Identify which cell holds the provided text, then report its (X, Y) central coordinate. 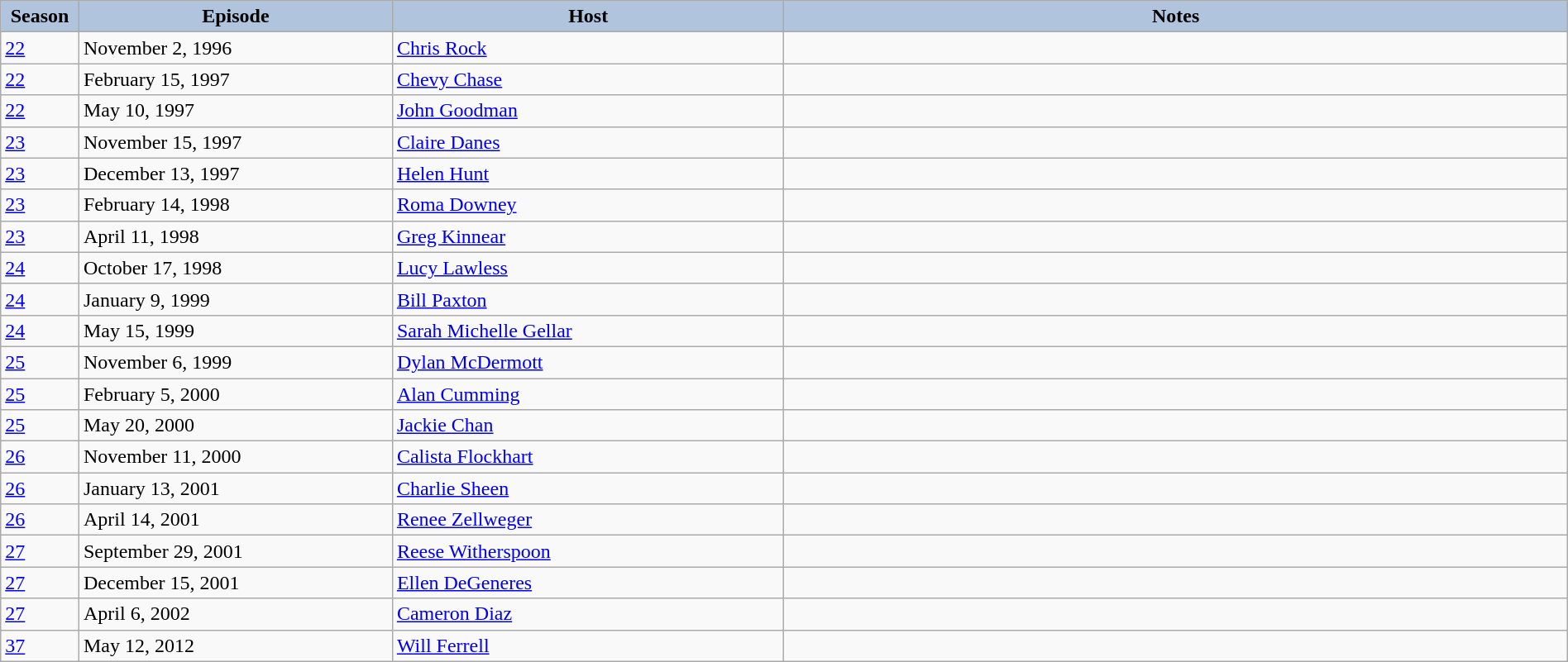
November 15, 1997 (235, 142)
Cameron Diaz (588, 614)
Greg Kinnear (588, 236)
Sarah Michelle Gellar (588, 331)
May 20, 2000 (235, 426)
January 13, 2001 (235, 488)
Alan Cumming (588, 394)
November 6, 1999 (235, 362)
November 2, 1996 (235, 48)
Episode (235, 17)
Renee Zellweger (588, 520)
Season (40, 17)
April 14, 2001 (235, 520)
Dylan McDermott (588, 362)
Roma Downey (588, 205)
Host (588, 17)
February 15, 1997 (235, 79)
April 11, 1998 (235, 236)
February 5, 2000 (235, 394)
September 29, 2001 (235, 551)
Chris Rock (588, 48)
January 9, 1999 (235, 299)
Calista Flockhart (588, 457)
Bill Paxton (588, 299)
Lucy Lawless (588, 268)
Jackie Chan (588, 426)
May 10, 1997 (235, 111)
Reese Witherspoon (588, 551)
May 15, 1999 (235, 331)
Helen Hunt (588, 174)
December 15, 2001 (235, 583)
Claire Danes (588, 142)
November 11, 2000 (235, 457)
John Goodman (588, 111)
Will Ferrell (588, 645)
October 17, 1998 (235, 268)
February 14, 1998 (235, 205)
May 12, 2012 (235, 645)
Charlie Sheen (588, 488)
December 13, 1997 (235, 174)
37 (40, 645)
April 6, 2002 (235, 614)
Chevy Chase (588, 79)
Ellen DeGeneres (588, 583)
Notes (1176, 17)
